Determine the [x, y] coordinate at the center of the cell enclosing the given text.  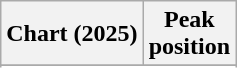
Peakposition [189, 34]
Chart (2025) [72, 34]
